Provide the (X, Y) coordinate of the cell's center where the given text is located.  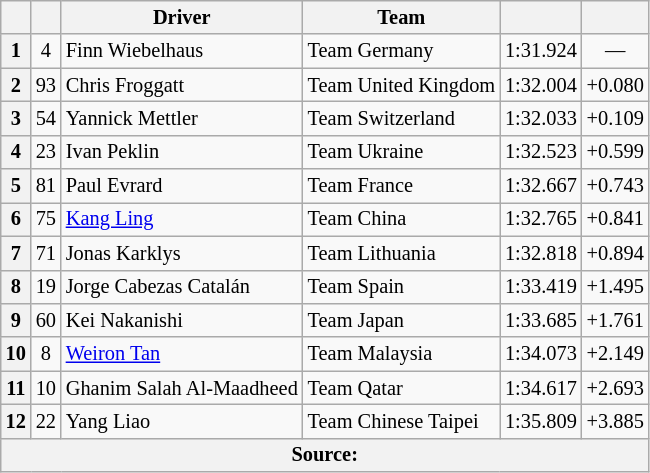
19 (46, 287)
6 (16, 219)
+0.109 (616, 118)
5 (16, 186)
2 (16, 85)
+0.743 (616, 186)
+3.885 (616, 421)
1:33.419 (541, 287)
Team Germany (402, 51)
1:35.809 (541, 421)
Team Spain (402, 287)
23 (46, 152)
Kei Nakanishi (182, 320)
3 (16, 118)
7 (16, 253)
+1.495 (616, 287)
Team Ukraine (402, 152)
Team Lithuania (402, 253)
1:32.033 (541, 118)
Finn Wiebelhaus (182, 51)
Source: (325, 455)
Team Japan (402, 320)
+0.599 (616, 152)
Paul Evrard (182, 186)
+2.149 (616, 354)
+0.841 (616, 219)
Team France (402, 186)
22 (46, 421)
+1.761 (616, 320)
1:33.685 (541, 320)
60 (46, 320)
71 (46, 253)
Ghanim Salah Al-Maadheed (182, 388)
1:32.818 (541, 253)
+0.894 (616, 253)
Yang Liao (182, 421)
11 (16, 388)
Jonas Karklys (182, 253)
Team United Kingdom (402, 85)
1:32.667 (541, 186)
Team (402, 17)
93 (46, 85)
75 (46, 219)
54 (46, 118)
Jorge Cabezas Catalán (182, 287)
+2.693 (616, 388)
Team Qatar (402, 388)
1:32.523 (541, 152)
Yannick Mettler (182, 118)
Ivan Peklin (182, 152)
1 (16, 51)
+0.080 (616, 85)
Chris Froggatt (182, 85)
Team China (402, 219)
12 (16, 421)
Weiron Tan (182, 354)
1:32.765 (541, 219)
1:31.924 (541, 51)
1:34.617 (541, 388)
Driver (182, 17)
Kang Ling (182, 219)
— (616, 51)
1:32.004 (541, 85)
81 (46, 186)
Team Chinese Taipei (402, 421)
Team Switzerland (402, 118)
1:34.073 (541, 354)
Team Malaysia (402, 354)
9 (16, 320)
